Search for the cell housing the specified text and yield its [X, Y] center coordinate. 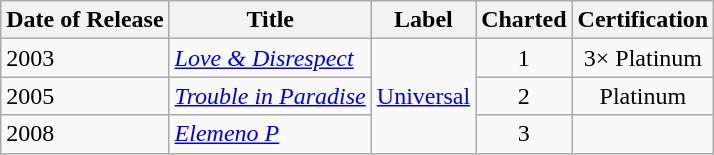
3 [524, 134]
2003 [85, 58]
Title [270, 20]
Certification [643, 20]
3× Platinum [643, 58]
Charted [524, 20]
2005 [85, 96]
Label [423, 20]
1 [524, 58]
Trouble in Paradise [270, 96]
2008 [85, 134]
Platinum [643, 96]
Universal [423, 96]
Love & Disrespect [270, 58]
Date of Release [85, 20]
Elemeno P [270, 134]
2 [524, 96]
